Extract the (X, Y) coordinate from the center of the cell holding the provided text.  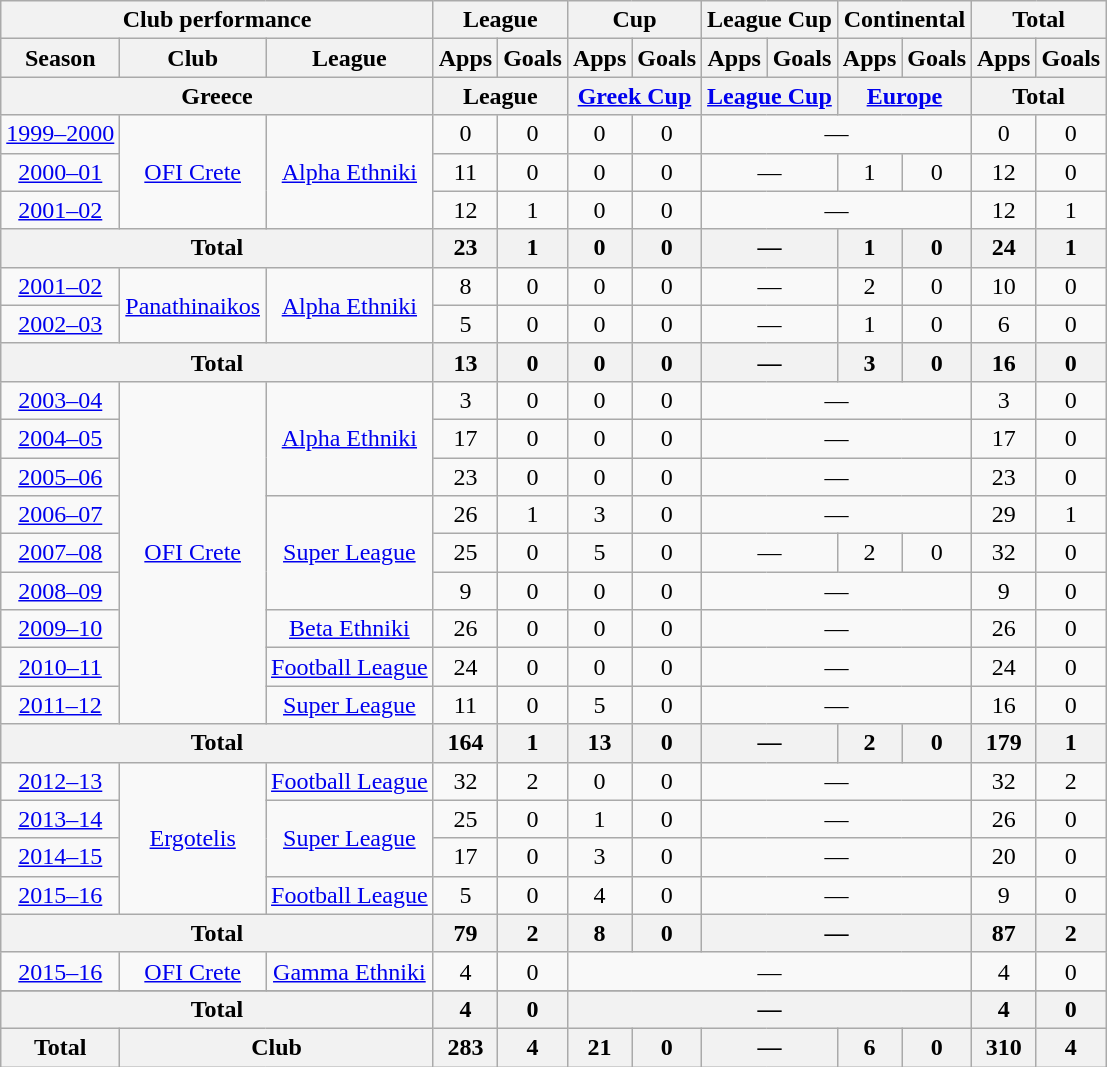
2007–08 (60, 553)
2008–09 (60, 591)
Club performance (217, 20)
Greek Cup (634, 96)
2003–04 (60, 400)
310 (1004, 1047)
2002–03 (60, 324)
2000–01 (60, 172)
1999–2000 (60, 134)
2009–10 (60, 629)
Season (60, 58)
2013–14 (60, 819)
2004–05 (60, 438)
Gamma Ethniki (350, 971)
283 (465, 1047)
2011–12 (60, 705)
2010–11 (60, 667)
2006–07 (60, 515)
87 (1004, 933)
79 (465, 933)
Panathinaikos (193, 305)
29 (1004, 515)
2014–15 (60, 857)
Cup (634, 20)
20 (1004, 857)
Ergotelis (193, 838)
2012–13 (60, 781)
Greece (217, 96)
2005–06 (60, 477)
Beta Ethniki (350, 629)
Continental (904, 20)
10 (1004, 286)
Europe (904, 96)
21 (599, 1047)
164 (465, 743)
179 (1004, 743)
